Detect which cell encompasses the target text, then output its [X, Y] center coordinate. 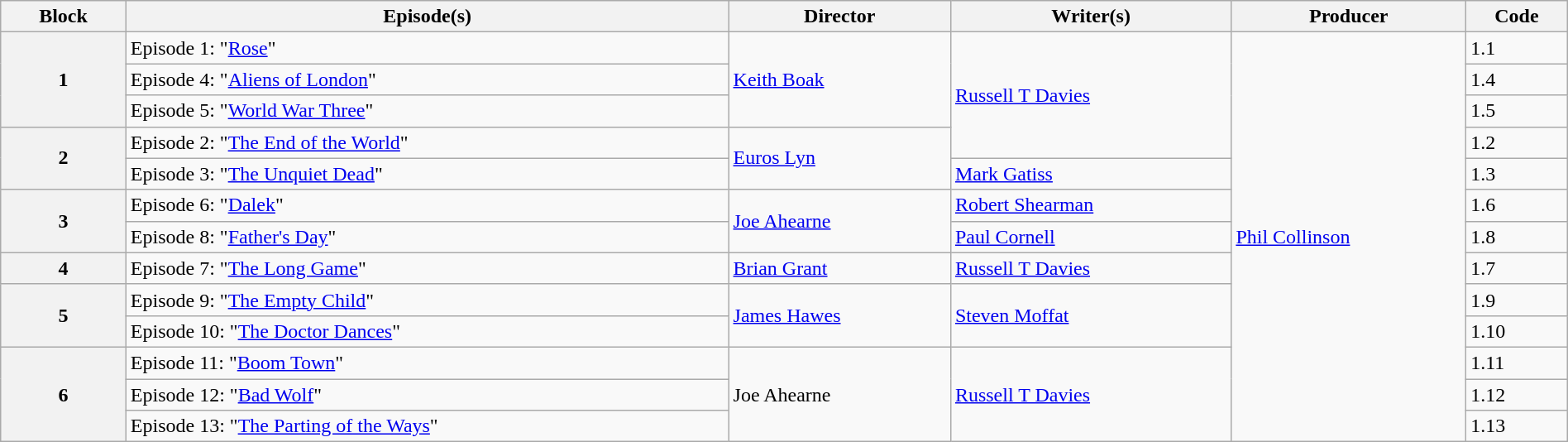
1 [64, 79]
Episode 6: "Dalek" [427, 205]
1.11 [1517, 363]
Episode 7: "The Long Game" [427, 268]
1.13 [1517, 426]
Episode 8: "Father's Day" [427, 237]
James Hawes [839, 315]
1.1 [1517, 48]
Block [64, 17]
Code [1517, 17]
Episode 9: "The Empty Child" [427, 300]
Writer(s) [1090, 17]
1.2 [1517, 142]
Producer [1349, 17]
2 [64, 158]
Episode 12: "Bad Wolf" [427, 395]
Director [839, 17]
6 [64, 394]
1.8 [1517, 237]
1.10 [1517, 331]
Mark Gatiss [1090, 174]
Episode 2: "The End of the World" [427, 142]
Episode 3: "The Unquiet Dead" [427, 174]
5 [64, 315]
1.3 [1517, 174]
Steven Moffat [1090, 315]
Phil Collinson [1349, 237]
1.9 [1517, 300]
Episode(s) [427, 17]
Episode 11: "Boom Town" [427, 363]
Euros Lyn [839, 158]
Paul Cornell [1090, 237]
Episode 10: "The Doctor Dances" [427, 331]
1.12 [1517, 395]
1.7 [1517, 268]
1.4 [1517, 79]
1.5 [1517, 111]
Episode 13: "The Parting of the Ways" [427, 426]
Episode 1: "Rose" [427, 48]
1.6 [1517, 205]
Keith Boak [839, 79]
Episode 5: "World War Three" [427, 111]
Brian Grant [839, 268]
4 [64, 268]
Robert Shearman [1090, 205]
3 [64, 221]
Episode 4: "Aliens of London" [427, 79]
